Pinpoint the cell where the given text exists, returning its [X, Y] midpoint coordinate. 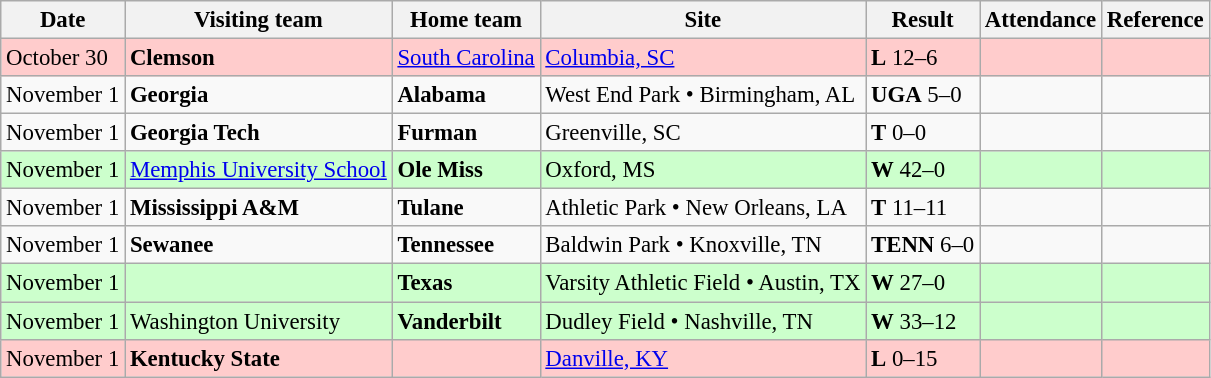
Greenville, SC [703, 133]
Dudley Field • Nashville, TN [703, 321]
Tulane [466, 208]
October 30 [63, 58]
Reference [1155, 20]
West End Park • Birmingham, AL [703, 95]
Varsity Athletic Field • Austin, TX [703, 283]
Visiting team [259, 20]
Georgia Tech [259, 133]
Vanderbilt [466, 321]
Home team [466, 20]
Danville, KY [703, 358]
Furman [466, 133]
Baldwin Park • Knoxville, TN [703, 245]
L 12–6 [923, 58]
Mississippi A&M [259, 208]
T 11–11 [923, 208]
Oxford, MS [703, 170]
Tennessee [466, 245]
Attendance [1041, 20]
Sewanee [259, 245]
Georgia [259, 95]
Ole Miss [466, 170]
W 42–0 [923, 170]
Athletic Park • New Orleans, LA [703, 208]
Alabama [466, 95]
Kentucky State [259, 358]
L 0–15 [923, 358]
W 33–12 [923, 321]
Site [703, 20]
W 27–0 [923, 283]
South Carolina [466, 58]
Texas [466, 283]
Memphis University School [259, 170]
Result [923, 20]
Washington University [259, 321]
UGA 5–0 [923, 95]
Columbia, SC [703, 58]
T 0–0 [923, 133]
TENN 6–0 [923, 245]
Clemson [259, 58]
Date [63, 20]
